Locate the cell with the specified text and output its (X, Y) center coordinate. 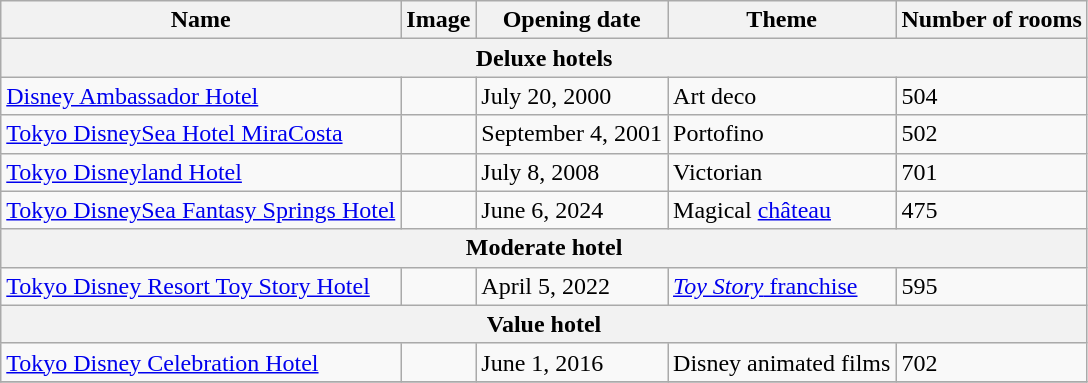
Disney animated films (782, 362)
Tokyo Disneyland Hotel (201, 172)
June 6, 2024 (572, 210)
July 8, 2008 (572, 172)
June 1, 2016 (572, 362)
Deluxe hotels (544, 58)
702 (992, 362)
504 (992, 96)
595 (992, 286)
Tokyo DisneySea Hotel MiraCosta (201, 134)
Victorian (782, 172)
September 4, 2001 (572, 134)
701 (992, 172)
Value hotel (544, 324)
Portofino (782, 134)
Magical château (782, 210)
Toy Story franchise (782, 286)
Disney Ambassador Hotel (201, 96)
Tokyo Disney Celebration Hotel (201, 362)
Opening date (572, 20)
July 20, 2000 (572, 96)
Name (201, 20)
Moderate hotel (544, 248)
Theme (782, 20)
Tokyo DisneySea Fantasy Springs Hotel (201, 210)
Number of rooms (992, 20)
Image (438, 20)
475 (992, 210)
Tokyo Disney Resort Toy Story Hotel (201, 286)
502 (992, 134)
April 5, 2022 (572, 286)
Art deco (782, 96)
